Determine the [x, y] coordinate at the center of the cell enclosing the given text.  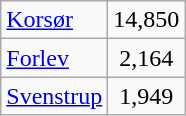
1,949 [146, 96]
Korsør [54, 20]
14,850 [146, 20]
Svenstrup [54, 96]
Forlev [54, 58]
2,164 [146, 58]
